Capture the cell that displays the provided text and extract its (x, y) central coordinate. 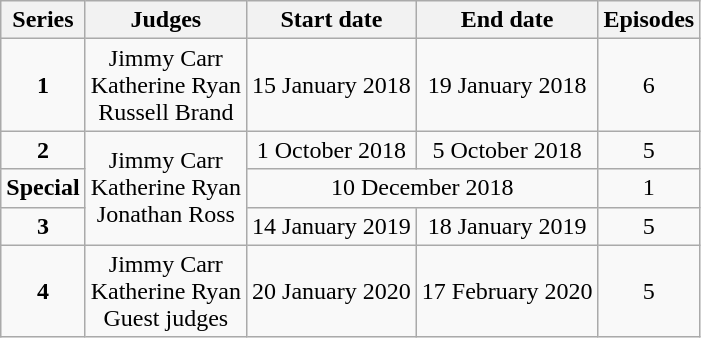
14 January 2019 (332, 226)
End date (507, 20)
10 December 2018 (422, 188)
Jimmy Carr Katherine Ryan Russell Brand (166, 85)
15 January 2018 (332, 85)
18 January 2019 (507, 226)
17 February 2020 (507, 291)
Start date (332, 20)
4 (43, 291)
19 January 2018 (507, 85)
Jimmy Carr Katherine Ryan Jonathan Ross (166, 188)
Special (43, 188)
2 (43, 150)
Series (43, 20)
6 (649, 85)
5 October 2018 (507, 150)
20 January 2020 (332, 291)
1 October 2018 (332, 150)
3 (43, 226)
Jimmy Carr Katherine Ryan Guest judges (166, 291)
Episodes (649, 20)
Judges (166, 20)
